Capture the cell that displays the provided text and extract its (X, Y) central coordinate. 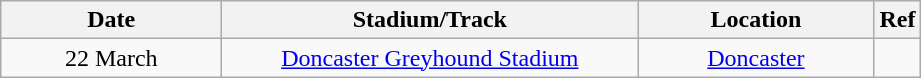
Doncaster (756, 58)
Location (756, 20)
Doncaster Greyhound Stadium (430, 58)
22 March (112, 58)
Ref (898, 20)
Stadium/Track (430, 20)
Date (112, 20)
